Output the [x, y] coordinate of the center of the cell containing the given text.  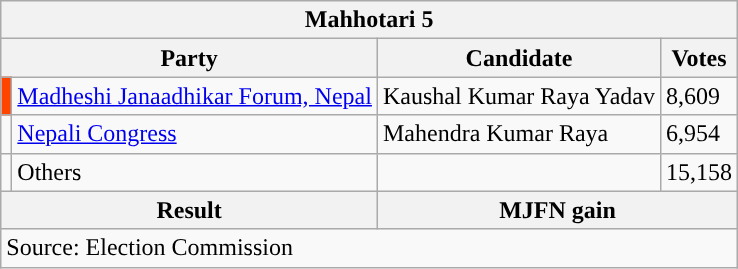
Source: Election Commission [370, 248]
Others [195, 172]
MJFN gain [557, 210]
Mahhotari 5 [370, 20]
Mahendra Kumar Raya [518, 134]
Votes [698, 58]
Party [190, 58]
8,609 [698, 96]
6,954 [698, 134]
15,158 [698, 172]
Madheshi Janaadhikar Forum, Nepal [195, 96]
Nepali Congress [195, 134]
Kaushal Kumar Raya Yadav [518, 96]
Result [190, 210]
Candidate [518, 58]
